Extract the (x, y) coordinate from the center of the cell holding the provided text.  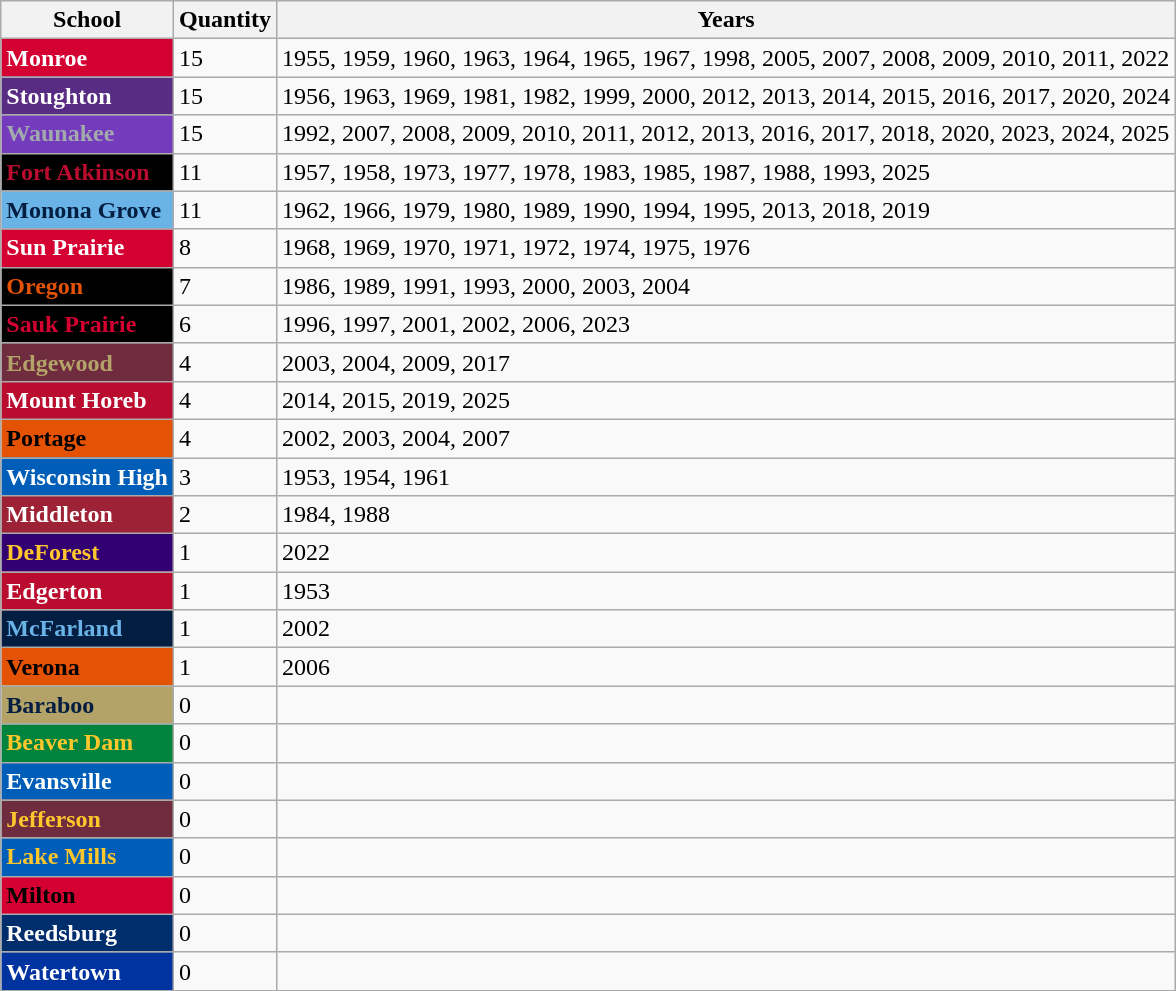
Waunakee (88, 134)
McFarland (88, 629)
2002 (726, 629)
Stoughton (88, 96)
1953 (726, 591)
Middleton (88, 515)
Evansville (88, 781)
6 (224, 324)
2003, 2004, 2009, 2017 (726, 362)
2 (224, 515)
School (88, 20)
1955, 1959, 1960, 1963, 1964, 1965, 1967, 1998, 2005, 2007, 2008, 2009, 2010, 2011, 2022 (726, 58)
Verona (88, 667)
Sauk Prairie (88, 324)
Jefferson (88, 819)
1953, 1954, 1961 (726, 477)
Years (726, 20)
Quantity (224, 20)
1992, 2007, 2008, 2009, 2010, 2011, 2012, 2013, 2016, 2017, 2018, 2020, 2023, 2024, 2025 (726, 134)
1996, 1997, 2001, 2002, 2006, 2023 (726, 324)
1962, 1966, 1979, 1980, 1989, 1990, 1994, 1995, 2013, 2018, 2019 (726, 210)
Lake Mills (88, 857)
2006 (726, 667)
2002, 2003, 2004, 2007 (726, 438)
Beaver Dam (88, 743)
Mount Horeb (88, 400)
Reedsburg (88, 933)
Fort Atkinson (88, 172)
Oregon (88, 286)
DeForest (88, 553)
2022 (726, 553)
1957, 1958, 1973, 1977, 1978, 1983, 1985, 1987, 1988, 1993, 2025 (726, 172)
8 (224, 248)
1968, 1969, 1970, 1971, 1972, 1974, 1975, 1976 (726, 248)
Sun Prairie (88, 248)
Edgewood (88, 362)
Edgerton (88, 591)
7 (224, 286)
1986, 1989, 1991, 1993, 2000, 2003, 2004 (726, 286)
1956, 1963, 1969, 1981, 1982, 1999, 2000, 2012, 2013, 2014, 2015, 2016, 2017, 2020, 2024 (726, 96)
Portage (88, 438)
1984, 1988 (726, 515)
Milton (88, 895)
Baraboo (88, 705)
Wisconsin High (88, 477)
Monona Grove (88, 210)
2014, 2015, 2019, 2025 (726, 400)
Monroe (88, 58)
3 (224, 477)
Watertown (88, 971)
